From the cell containing the given text, extract its center point as (x, y) coordinate. 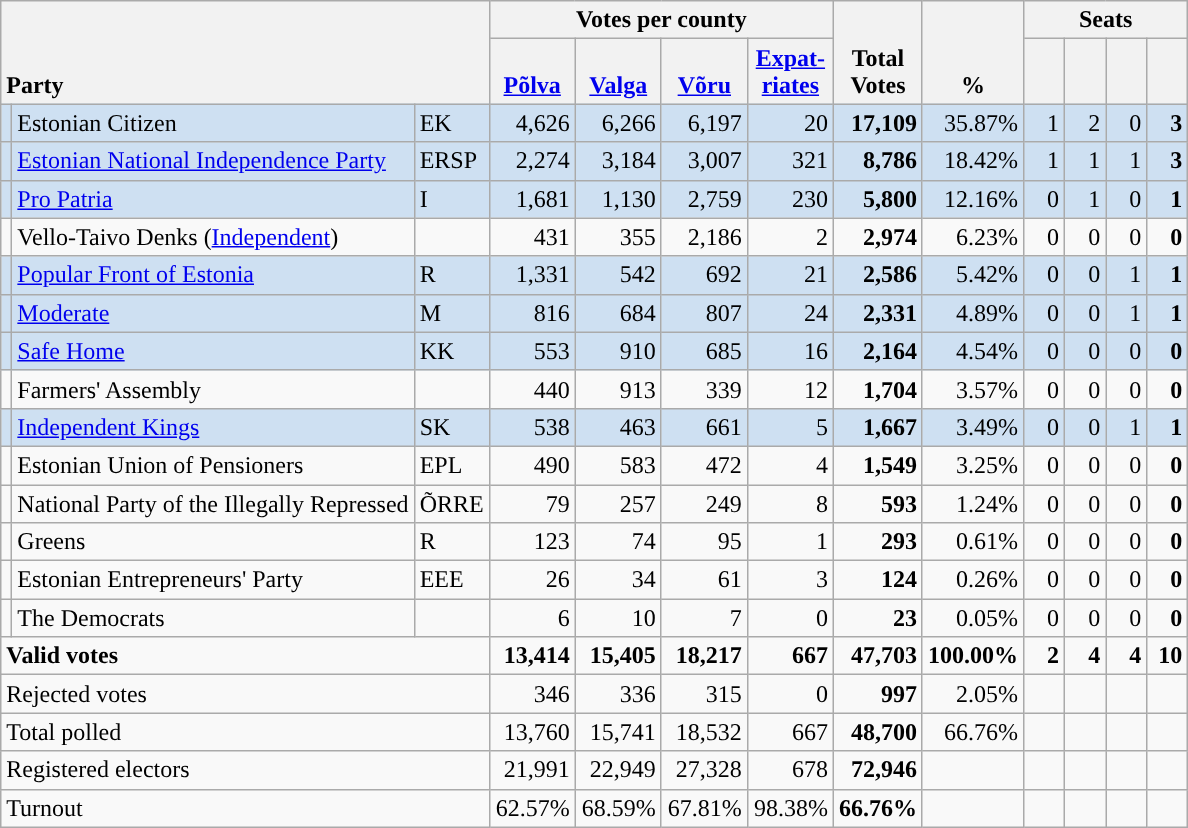
692 (704, 275)
816 (532, 313)
807 (704, 313)
SK (452, 427)
Pro Patria (213, 199)
The Democrats (213, 618)
3,184 (618, 161)
27,328 (704, 770)
Turnout (245, 808)
15,405 (618, 656)
Estonian Entrepreneurs' Party (213, 580)
Party (245, 52)
997 (878, 694)
4.89% (972, 313)
6 (532, 618)
538 (532, 427)
EEE (452, 580)
2,974 (878, 237)
Estonian Citizen (213, 123)
5.42% (972, 275)
EK (452, 123)
8 (790, 503)
National Party of the Illegally Repressed (213, 503)
490 (532, 465)
Valid votes (245, 656)
61 (704, 580)
22,949 (618, 770)
67.81% (704, 808)
24 (790, 313)
5 (790, 427)
23 (878, 618)
47,703 (878, 656)
124 (878, 580)
6.23% (972, 237)
EPL (452, 465)
339 (704, 389)
257 (618, 503)
Seats (1106, 20)
346 (532, 694)
48,700 (878, 732)
62.57% (532, 808)
100.00% (972, 656)
Registered electors (245, 770)
95 (704, 542)
123 (532, 542)
910 (618, 351)
Expat- riates (790, 72)
321 (790, 161)
230 (790, 199)
Valga (618, 72)
16 (790, 351)
315 (704, 694)
2,274 (532, 161)
4.54% (972, 351)
Rejected votes (245, 694)
431 (532, 237)
Põlva (532, 72)
6,266 (618, 123)
678 (790, 770)
913 (618, 389)
3,007 (704, 161)
Votes per county (661, 20)
0.61% (972, 542)
2,164 (878, 351)
336 (618, 694)
Popular Front of Estonia (213, 275)
249 (704, 503)
1,549 (878, 465)
7 (704, 618)
18,217 (704, 656)
Vello-Taivo Denks (Independent) (213, 237)
Moderate (213, 313)
Safe Home (213, 351)
12 (790, 389)
13,760 (532, 732)
1,130 (618, 199)
6,197 (704, 123)
4,626 (532, 123)
68.59% (618, 808)
KK (452, 351)
8,786 (878, 161)
Võru (704, 72)
Greens (213, 542)
3.49% (972, 427)
21 (790, 275)
293 (878, 542)
Farmers' Assembly (213, 389)
685 (704, 351)
I (452, 199)
472 (704, 465)
3.57% (972, 389)
553 (532, 351)
Estonian Union of Pensioners (213, 465)
2,186 (704, 237)
0.26% (972, 580)
26 (532, 580)
583 (618, 465)
2,331 (878, 313)
0.05% (972, 618)
5,800 (878, 199)
1,704 (878, 389)
20 (790, 123)
98.38% (790, 808)
463 (618, 427)
79 (532, 503)
ERSP (452, 161)
684 (618, 313)
1,681 (532, 199)
3.25% (972, 465)
2,759 (704, 199)
440 (532, 389)
ÕRRE (452, 503)
Independent Kings (213, 427)
M (452, 313)
34 (618, 580)
12.16% (972, 199)
35.87% (972, 123)
Total polled (245, 732)
355 (618, 237)
72,946 (878, 770)
2.05% (972, 694)
% (972, 52)
542 (618, 275)
661 (704, 427)
1,331 (532, 275)
17,109 (878, 123)
593 (878, 503)
74 (618, 542)
15,741 (618, 732)
13,414 (532, 656)
18.42% (972, 161)
Total Votes (878, 52)
Estonian National Independence Party (213, 161)
1.24% (972, 503)
2,586 (878, 275)
21,991 (532, 770)
1,667 (878, 427)
18,532 (704, 732)
